Extract the (X, Y) coordinate from the center of the cell holding the provided text.  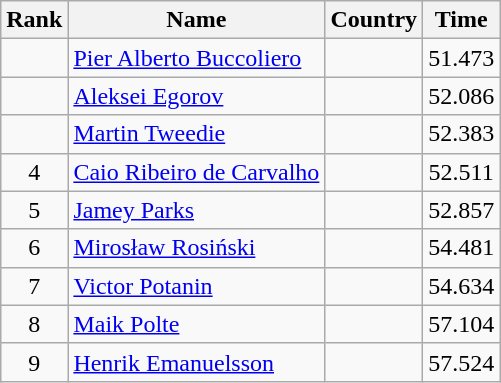
Jamey Parks (196, 210)
54.481 (462, 248)
52.511 (462, 172)
Time (462, 20)
Country (374, 20)
54.634 (462, 286)
57.524 (462, 362)
7 (34, 286)
Caio Ribeiro de Carvalho (196, 172)
Victor Potanin (196, 286)
Aleksei Egorov (196, 96)
6 (34, 248)
Martin Tweedie (196, 134)
4 (34, 172)
8 (34, 324)
9 (34, 362)
Maik Polte (196, 324)
Henrik Emanuelsson (196, 362)
52.857 (462, 210)
51.473 (462, 58)
57.104 (462, 324)
Rank (34, 20)
Name (196, 20)
5 (34, 210)
52.086 (462, 96)
Pier Alberto Buccoliero (196, 58)
52.383 (462, 134)
Mirosław Rosiński (196, 248)
